Find where the given text appears and provide that cell's center as (X, Y) coordinate. 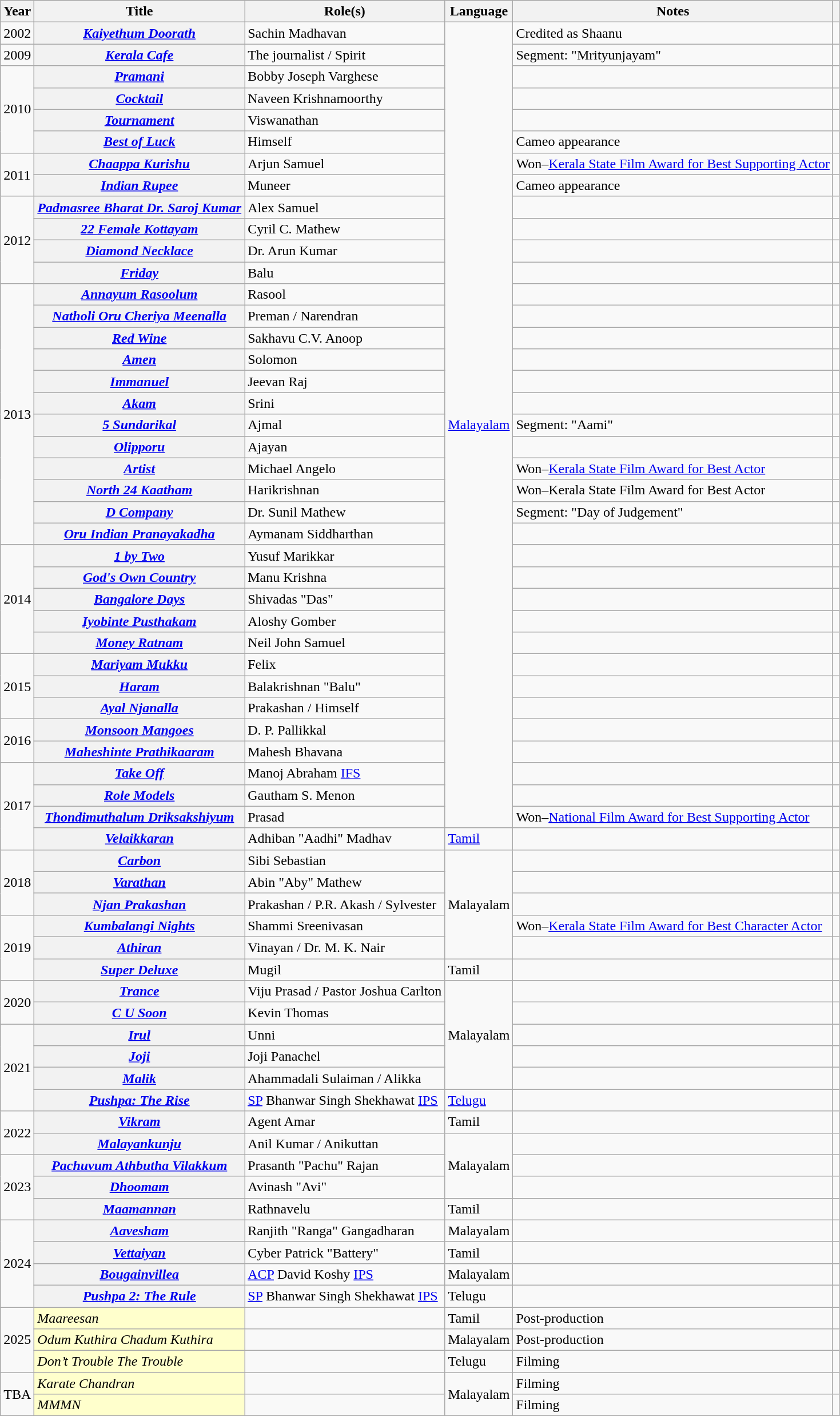
2022 (17, 1133)
Agent Amar (345, 1122)
Ajmal (345, 425)
Pachuvum Athbutha Vilakkum (140, 1165)
Credited as Shaanu (673, 33)
Notes (673, 11)
Segment: "Day of Judgement" (673, 512)
Naveen Krishnamoorthy (345, 98)
Balakrishnan "Balu" (345, 687)
Won–Kerala State Film Award for Best Supporting Actor (673, 164)
2019 (17, 947)
Akam (140, 403)
2014 (17, 599)
Vettaiyan (140, 1252)
Bobby Joseph Varghese (345, 77)
Dr. Sunil Mathew (345, 512)
Kevin Thomas (345, 1013)
Athiran (140, 947)
Aloshy Gomber (345, 621)
Balu (345, 273)
Velaikkaran (140, 839)
Kerala Cafe (140, 55)
Dhoomam (140, 1187)
5 Sundarikal (140, 425)
Prakashan / Himself (345, 708)
Pushpa 2: The Rule (140, 1296)
Cyber Patrick "Battery" (345, 1252)
Won–Kerala State Film Award for Best Character Actor (673, 926)
Bougainvillea (140, 1274)
Take Off (140, 774)
Ahammadali Sulaiman / Alikka (345, 1078)
Money Ratnam (140, 643)
Malayankunju (140, 1144)
Varathan (140, 882)
2025 (17, 1339)
Super Deluxe (140, 970)
2024 (17, 1263)
Padmasree Bharat Dr. Saroj Kumar (140, 207)
D. P. Pallikkal (345, 730)
Amen (140, 360)
Dr. Arun Kumar (345, 251)
Role(s) (345, 11)
1 by Two (140, 556)
Iyobinte Pusthakam (140, 621)
2002 (17, 33)
Joji Panachel (345, 1057)
2021 (17, 1068)
Adhiban "Aadhi" Madhav (345, 839)
Prasad (345, 817)
Malik (140, 1078)
Title (140, 11)
Felix (345, 665)
Solomon (345, 360)
Vikram (140, 1122)
Segment: "Mrityunjayam" (673, 55)
Segment: "Aami" (673, 425)
Annayum Rasoolum (140, 295)
Year (17, 11)
Viju Prasad / Pastor Joshua Carlton (345, 991)
Thondimuthalum Driksakshiyum (140, 817)
Monsoon Mangoes (140, 730)
Arjun Samuel (345, 164)
Sibi Sebastian (345, 860)
Trance (140, 991)
Diamond Necklace (140, 251)
Language (479, 11)
Rasool (345, 295)
Himself (345, 142)
Prakashan / P.R. Akash / Sylvester (345, 904)
Prasanth "Pachu" Rajan (345, 1165)
Njan Prakashan (140, 904)
Pushpa: The Rise (140, 1100)
Anil Kumar / Anikuttan (345, 1144)
2013 (17, 414)
Haram (140, 687)
Red Wine (140, 338)
Karate Chandran (140, 1383)
Tournament (140, 120)
2016 (17, 741)
Alex Samuel (345, 207)
Rathnavelu (345, 1209)
Srini (345, 403)
Best of Luck (140, 142)
Shammi Sreenivasan (345, 926)
Sachin Madhavan (345, 33)
Oru Indian Pranayakadha (140, 534)
Joji (140, 1057)
Maheshinte Prathikaaram (140, 752)
God's Own Country (140, 577)
Odum Kuthira Chadum Kuthira (140, 1340)
Viswanathan (345, 120)
D Company (140, 512)
Cyril C. Mathew (345, 229)
2011 (17, 174)
22 Female Kottayam (140, 229)
Kaiyethum Doorath (140, 33)
Neil John Samuel (345, 643)
2023 (17, 1187)
Olipporu (140, 447)
Ajayan (345, 447)
2017 (17, 806)
Artist (140, 469)
Immanuel (140, 382)
2009 (17, 55)
Cocktail (140, 98)
Chaappa Kurishu (140, 164)
Irul (140, 1035)
Michael Angelo (345, 469)
ACP David Koshy IPS (345, 1274)
Manoj Abraham IFS (345, 774)
Kumbalangi Nights (140, 926)
2012 (17, 240)
Mariyam Mukku (140, 665)
Manu Krishna (345, 577)
Unni (345, 1035)
Shivadas "Das" (345, 599)
2018 (17, 882)
Mahesh Bhavana (345, 752)
The journalist / Spirit (345, 55)
Won–National Film Award for Best Supporting Actor (673, 817)
Preman / Narendran (345, 316)
2020 (17, 1002)
Abin "Aby" Mathew (345, 882)
Vinayan / Dr. M. K. Nair (345, 947)
Role Models (140, 795)
Friday (140, 273)
MMMN (140, 1405)
Don’t Trouble The Trouble (140, 1362)
North 24 Kaatham (140, 490)
Ayal Njanalla (140, 708)
Carbon (140, 860)
2010 (17, 109)
2015 (17, 687)
Pramani (140, 77)
Aavesham (140, 1231)
Yusuf Marikkar (345, 556)
Mugil (345, 970)
Ranjith "Ranga" Gangadharan (345, 1231)
Aymanam Siddharthan (345, 534)
Avinash "Avi" (345, 1187)
C U Soon (140, 1013)
Jeevan Raj (345, 382)
Muneer (345, 185)
Indian Rupee (140, 185)
Maamannan (140, 1209)
Sakhavu C.V. Anoop (345, 338)
Maareesan (140, 1318)
Harikrishnan (345, 490)
Gautham S. Menon (345, 795)
TBA (17, 1394)
Bangalore Days (140, 599)
Natholi Oru Cheriya Meenalla (140, 316)
